Determine the (X, Y) coordinate at the center of the cell enclosing the given text.  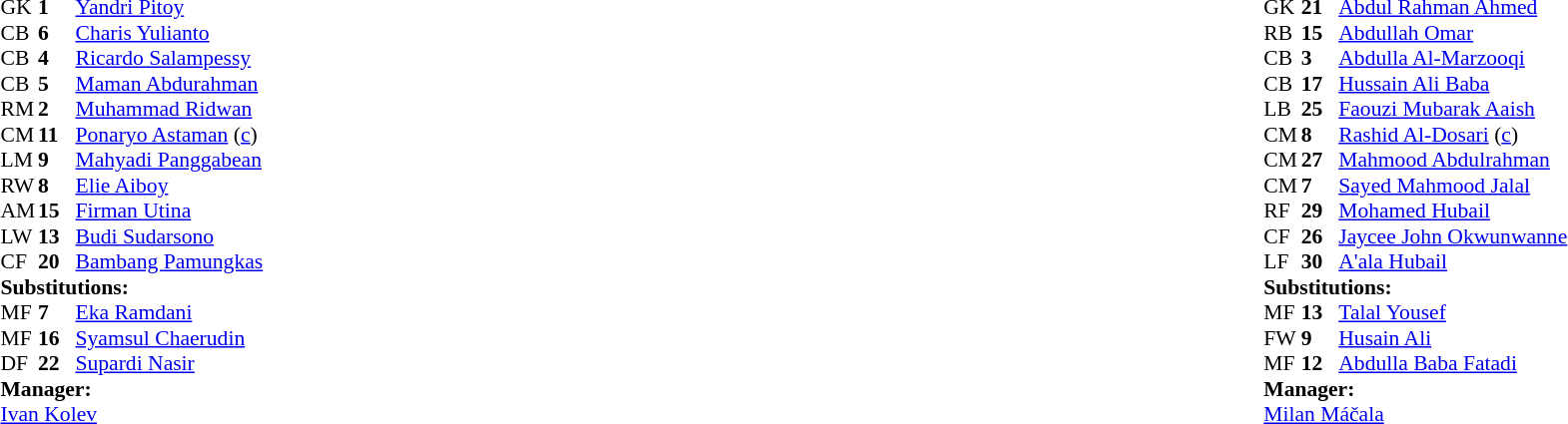
3 (1320, 59)
A'ala Hubail (1452, 262)
Eka Ramdani (170, 312)
LM (19, 161)
Muhammad Ridwan (170, 109)
LF (1282, 262)
Firman Utina (170, 211)
Mohamed Hubail (1452, 211)
LW (19, 236)
Abdullah Omar (1452, 33)
Ponaryo Astaman (c) (170, 135)
Charis Yulianto (170, 33)
Rashid Al-Dosari (c) (1452, 135)
6 (57, 33)
16 (57, 338)
Budi Sudarsono (170, 236)
AM (19, 211)
RB (1282, 33)
RF (1282, 211)
Bambang Pamungkas (170, 262)
25 (1320, 109)
DF (19, 364)
Husain Ali (1452, 338)
12 (1320, 364)
2 (57, 109)
17 (1320, 84)
29 (1320, 211)
4 (57, 59)
Syamsul Chaerudin (170, 338)
FW (1282, 338)
22 (57, 364)
30 (1320, 262)
Faouzi Mubarak Aaish (1452, 109)
Abdulla Baba Fatadi (1452, 364)
20 (57, 262)
Mahmood Abdulrahman (1452, 161)
Hussain Ali Baba (1452, 84)
LB (1282, 109)
Ricardo Salampessy (170, 59)
Jaycee John Okwunwanne (1452, 236)
RM (19, 109)
RW (19, 186)
27 (1320, 161)
Supardi Nasir (170, 364)
Maman Abdurahman (170, 84)
Elie Aiboy (170, 186)
26 (1320, 236)
Abdulla Al-Marzooqi (1452, 59)
Sayed Mahmood Jalal (1452, 186)
Mahyadi Panggabean (170, 161)
Talal Yousef (1452, 312)
5 (57, 84)
11 (57, 135)
